Find where the given text appears and provide that cell's center as (x, y) coordinate. 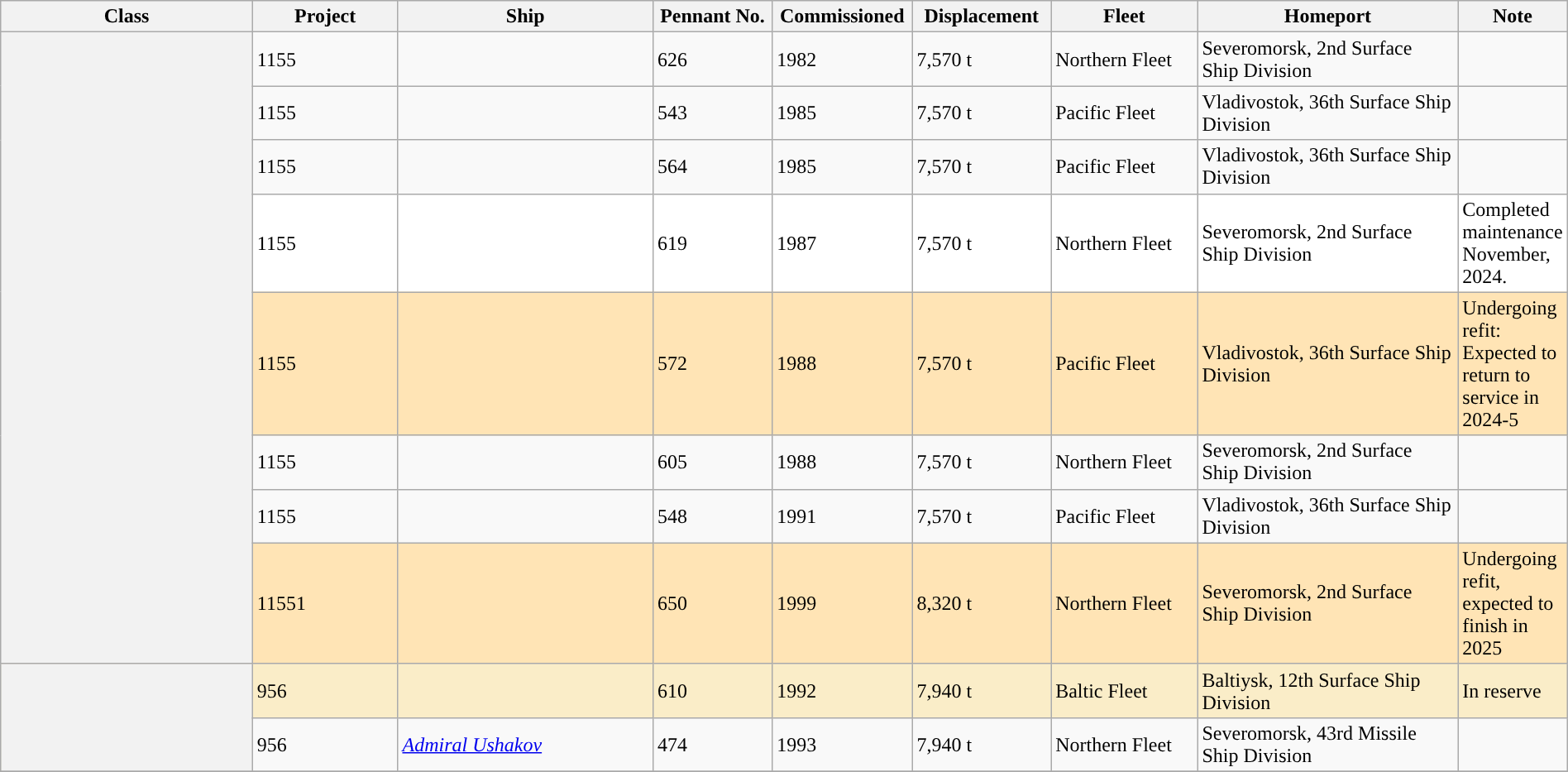
Homeport (1328, 17)
Severomorsk, 43rd Missile Ship Division (1328, 745)
Project (325, 17)
1987 (842, 243)
Undergoing refit: Expected to return to service in 2024-5 (1513, 364)
Note (1513, 17)
610 (712, 690)
Class (127, 17)
Baltic Fleet (1125, 690)
619 (712, 243)
Commissioned (842, 17)
1993 (842, 745)
Fleet (1125, 17)
1992 (842, 690)
Admiral Ushakov (525, 745)
Baltiysk, 12th Surface Ship Division (1328, 690)
572 (712, 364)
1999 (842, 603)
1982 (842, 60)
564 (712, 167)
In reserve (1513, 690)
605 (712, 462)
11551 (325, 603)
543 (712, 113)
Undergoing refit, expected to finish in 2025 (1513, 603)
626 (712, 60)
650 (712, 603)
8,320 t (982, 603)
Completed maintenance November, 2024. (1513, 243)
474 (712, 745)
Pennant No. (712, 17)
1991 (842, 516)
548 (712, 516)
Displacement (982, 17)
Ship (525, 17)
